Search for the cell housing the specified text and yield its [x, y] center coordinate. 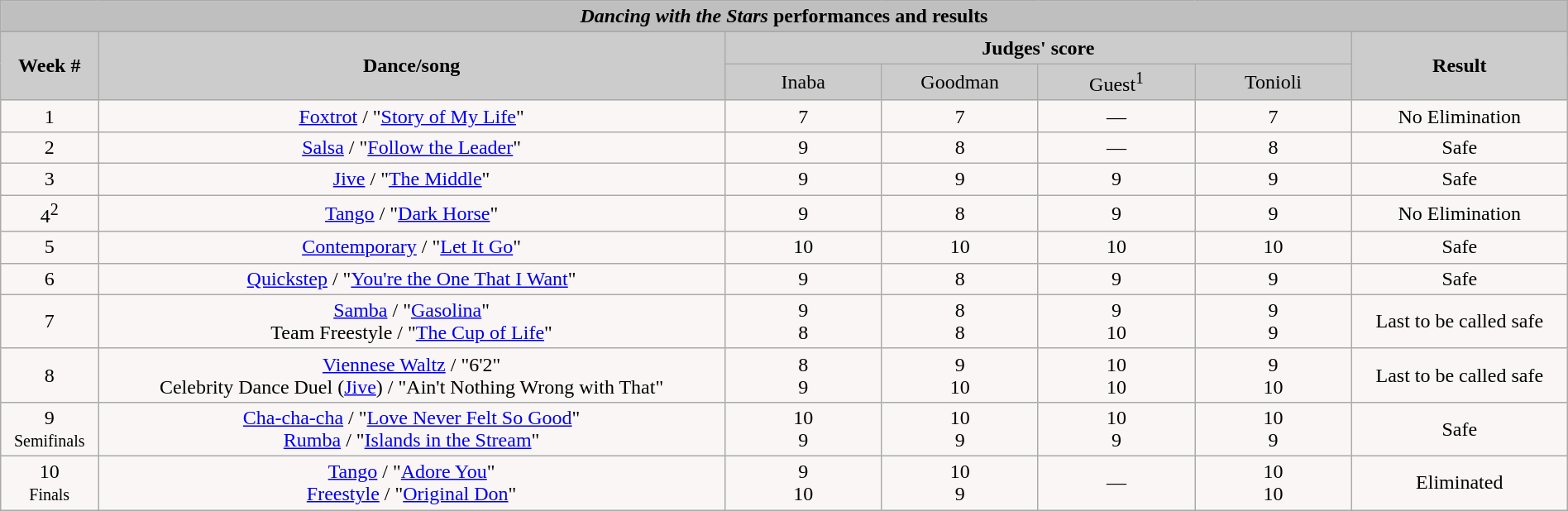
Dance/song [412, 66]
Eliminated [1459, 483]
98 [802, 321]
Foxtrot / "Story of My Life" [412, 116]
Dancing with the Stars performances and results [784, 17]
Tonioli [1274, 83]
5 [50, 247]
89 [802, 375]
Salsa / "Follow the Leader" [412, 147]
Contemporary / "Let It Go" [412, 247]
Guest1 [1116, 83]
Result [1459, 66]
Viennese Waltz / "6'2" Celebrity Dance Duel (Jive) / "Ain't Nothing Wrong with That" [412, 375]
Tango / "Dark Horse" [412, 213]
42 [50, 213]
Cha-cha-cha / "Love Never Felt So Good" Rumba / "Islands in the Stream" [412, 428]
99 [1274, 321]
Week # [50, 66]
Jive / "The Middle" [412, 179]
Judges' score [1038, 48]
9Semifinals [50, 428]
10Finals [50, 483]
Goodman [959, 83]
88 [959, 321]
1 [50, 116]
Samba / "Gasolina" Team Freestyle / "The Cup of Life" [412, 321]
2 [50, 147]
Tango / "Adore You" Freestyle / "Original Don" [412, 483]
6 [50, 279]
3 [50, 179]
Quickstep / "You're the One That I Want" [412, 279]
Inaba [802, 83]
